Determine the (X, Y) coordinate at the center of the cell enclosing the given text.  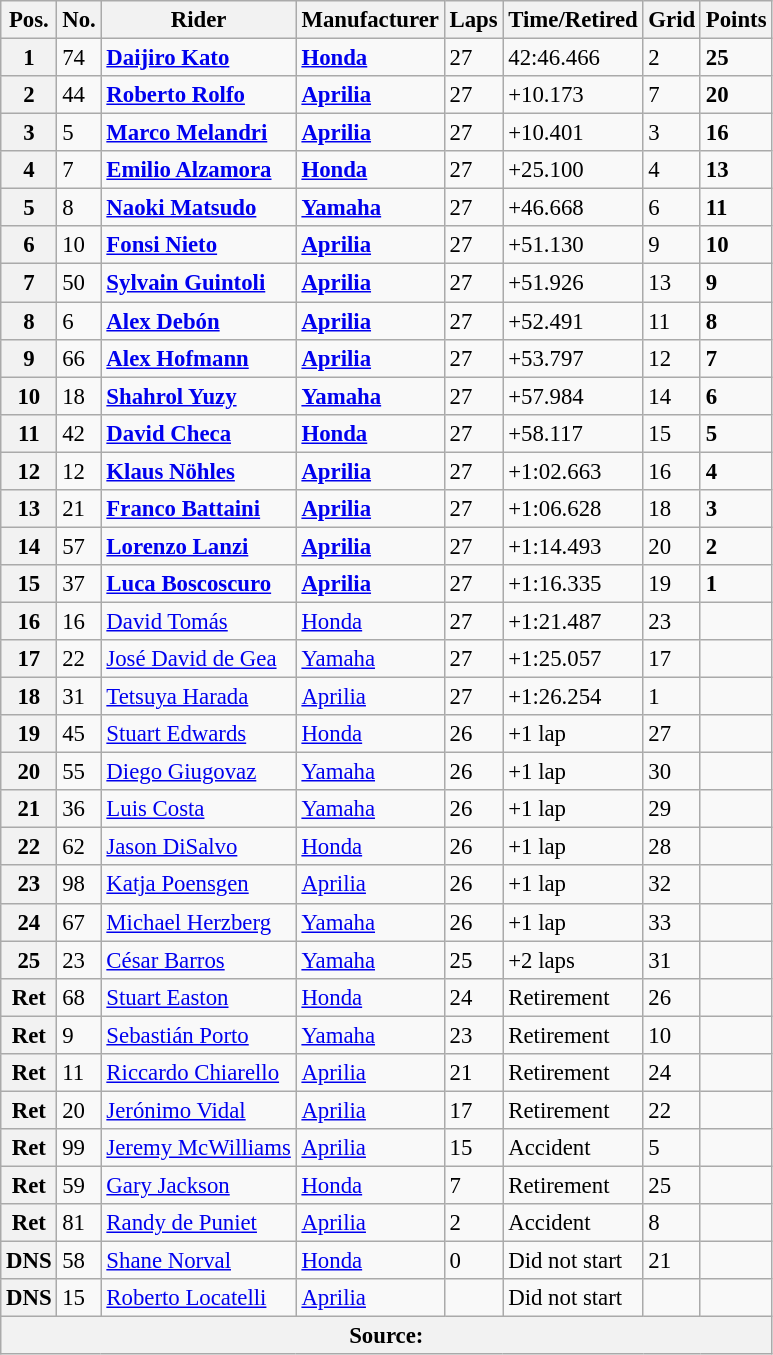
Fonsi Nieto (198, 245)
+1:06.628 (573, 509)
+1:21.487 (573, 621)
Katja Poensgen (198, 885)
Jerónimo Vidal (198, 1110)
Manufacturer (370, 20)
55 (79, 772)
+1:25.057 (573, 659)
+1:14.493 (573, 546)
+1:16.335 (573, 584)
Roberto Rolfo (198, 95)
Franco Battaini (198, 509)
Klaus Nöhles (198, 471)
Shahrol Yuzy (198, 396)
0 (474, 1261)
Marco Melandri (198, 133)
98 (79, 885)
Naoki Matsudo (198, 208)
Points (736, 20)
No. (79, 20)
Laps (474, 20)
66 (79, 358)
Source: (386, 1336)
Sylvain Guintoli (198, 283)
+1:26.254 (573, 697)
74 (79, 58)
58 (79, 1261)
28 (672, 847)
Daijiro Kato (198, 58)
67 (79, 922)
59 (79, 1185)
+2 laps (573, 960)
Diego Giugovaz (198, 772)
57 (79, 546)
+1:02.663 (573, 471)
Emilio Alzamora (198, 170)
Alex Debón (198, 321)
Jeremy McWilliams (198, 1148)
33 (672, 922)
50 (79, 283)
Sebastián Porto (198, 1035)
David Tomás (198, 621)
Rider (198, 20)
Stuart Easton (198, 997)
+46.668 (573, 208)
+53.797 (573, 358)
Michael Herzberg (198, 922)
+51.130 (573, 245)
David Checa (198, 433)
29 (672, 809)
Gary Jackson (198, 1185)
45 (79, 734)
37 (79, 584)
Tetsuya Harada (198, 697)
Stuart Edwards (198, 734)
Time/Retired (573, 20)
36 (79, 809)
Roberto Locatelli (198, 1298)
68 (79, 997)
Riccardo Chiarello (198, 1073)
+57.984 (573, 396)
Luis Costa (198, 809)
Grid (672, 20)
+10.173 (573, 95)
Lorenzo Lanzi (198, 546)
32 (672, 885)
30 (672, 772)
42:46.466 (573, 58)
42 (79, 433)
+25.100 (573, 170)
+10.401 (573, 133)
+51.926 (573, 283)
Randy de Puniet (198, 1223)
César Barros (198, 960)
Alex Hofmann (198, 358)
+52.491 (573, 321)
99 (79, 1148)
Pos. (29, 20)
José David de Gea (198, 659)
62 (79, 847)
Luca Boscoscuro (198, 584)
81 (79, 1223)
Jason DiSalvo (198, 847)
44 (79, 95)
+58.117 (573, 433)
Shane Norval (198, 1261)
